Output the (X, Y) coordinate of the center of the cell containing the given text.  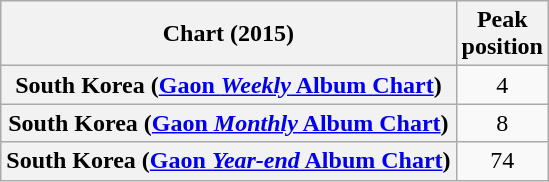
South Korea (Gaon Weekly Album Chart) (228, 85)
4 (502, 85)
South Korea (Gaon Year-end Album Chart) (228, 161)
Peakposition (502, 34)
8 (502, 123)
74 (502, 161)
South Korea (Gaon Monthly Album Chart) (228, 123)
Chart (2015) (228, 34)
